Return [X, Y] of the center of cell containing provided text 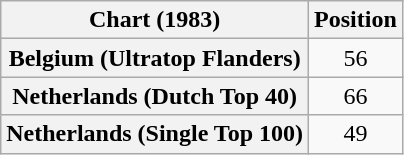
Position [356, 20]
49 [356, 134]
66 [356, 96]
56 [356, 58]
Belgium (Ultratop Flanders) [155, 58]
Netherlands (Single Top 100) [155, 134]
Chart (1983) [155, 20]
Netherlands (Dutch Top 40) [155, 96]
